Find where the given text appears and provide that cell's center as (x, y) coordinate. 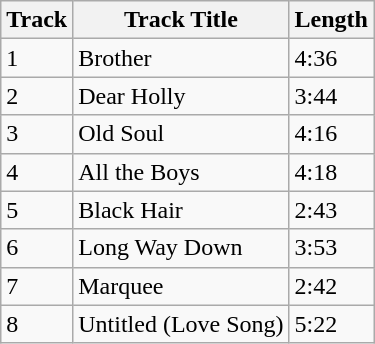
Brother (181, 58)
Untitled (Love Song) (181, 324)
Old Soul (181, 134)
Dear Holly (181, 96)
All the Boys (181, 172)
Black Hair (181, 210)
4:16 (331, 134)
Marquee (181, 286)
4 (37, 172)
3 (37, 134)
2 (37, 96)
3:53 (331, 248)
5 (37, 210)
7 (37, 286)
Long Way Down (181, 248)
6 (37, 248)
8 (37, 324)
Track (37, 20)
2:43 (331, 210)
4:18 (331, 172)
4:36 (331, 58)
5:22 (331, 324)
2:42 (331, 286)
1 (37, 58)
Track Title (181, 20)
Length (331, 20)
3:44 (331, 96)
